Determine the (x, y) coordinate at the center of the cell enclosing the given text.  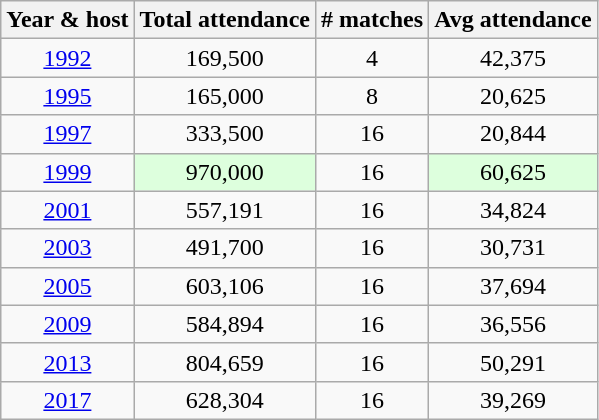
30,731 (514, 248)
2005 (68, 286)
Avg attendance (514, 20)
60,625 (514, 172)
333,500 (225, 134)
36,556 (514, 324)
Year & host (68, 20)
4 (372, 58)
Total attendance (225, 20)
20,844 (514, 134)
970,000 (225, 172)
804,659 (225, 362)
2017 (68, 400)
1997 (68, 134)
2003 (68, 248)
584,894 (225, 324)
628,304 (225, 400)
491,700 (225, 248)
8 (372, 96)
1995 (68, 96)
42,375 (514, 58)
557,191 (225, 210)
# matches (372, 20)
2009 (68, 324)
39,269 (514, 400)
1992 (68, 58)
603,106 (225, 286)
20,625 (514, 96)
2001 (68, 210)
1999 (68, 172)
165,000 (225, 96)
2013 (68, 362)
34,824 (514, 210)
50,291 (514, 362)
169,500 (225, 58)
37,694 (514, 286)
